Extract the (X, Y) coordinate from the center of the cell holding the provided text.  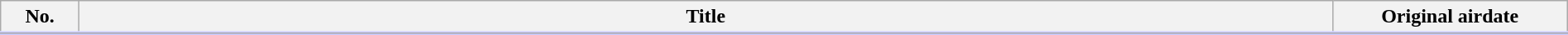
Original airdate (1450, 17)
No. (40, 17)
Title (705, 17)
